Return (x, y) of the center of cell containing provided text 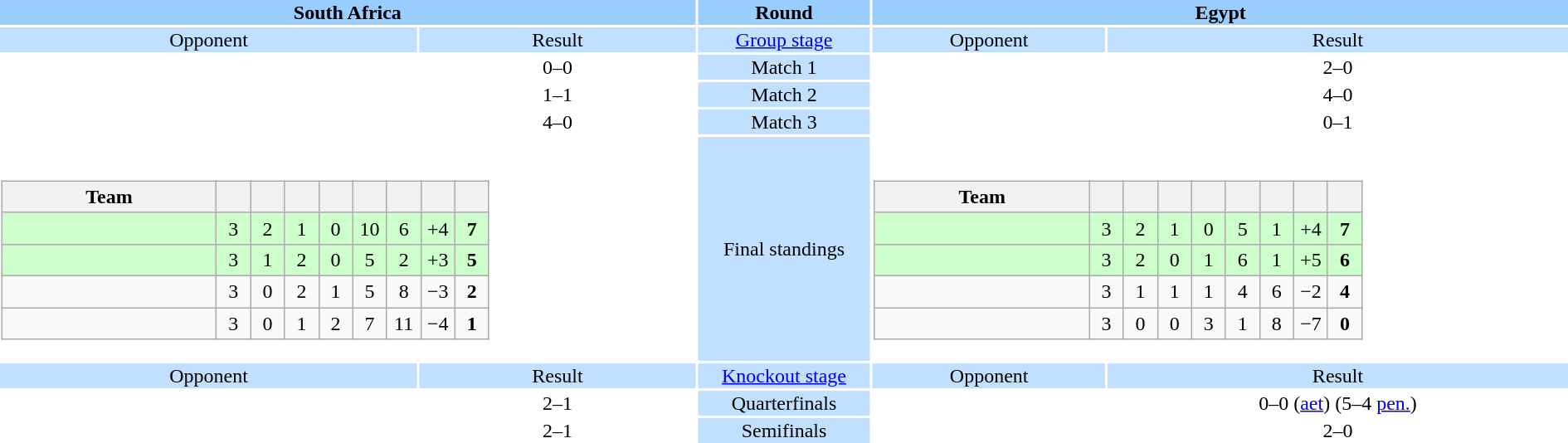
−7 (1311, 323)
−3 (438, 291)
Round (784, 12)
+5 (1311, 260)
Match 2 (784, 95)
11 (403, 323)
Egypt (1220, 12)
0–1 (1337, 122)
0–0 (aet) (5–4 pen.) (1337, 403)
−4 (438, 323)
−2 (1311, 291)
Match 3 (784, 122)
Semifinals (784, 431)
Team 3 2 1 0 10 6 +4 7 3 1 2 0 5 2 +3 5 3 0 2 1 5 8 −3 2 3 0 1 2 7 11 −4 1 (348, 249)
Final standings (784, 249)
Quarterfinals (784, 403)
10 (370, 228)
Group stage (784, 40)
0–0 (558, 67)
South Africa (348, 12)
+3 (438, 260)
Match 1 (784, 67)
1–1 (558, 95)
Knockout stage (784, 376)
Team 3 2 1 0 5 1 +4 7 3 2 0 1 6 1 +5 6 3 1 1 1 4 6 −2 4 3 0 0 3 1 8 −7 0 (1220, 249)
